Capture the cell that displays the provided text and extract its [x, y] central coordinate. 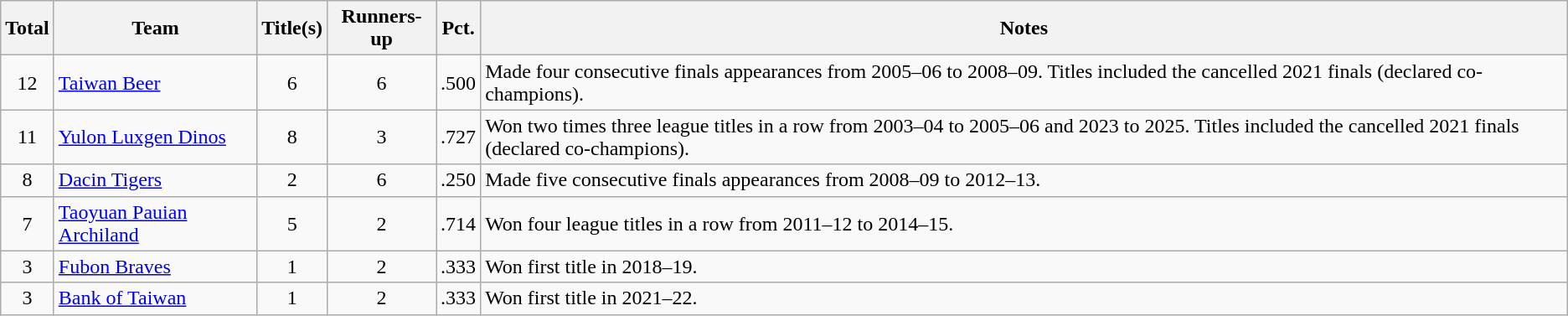
.500 [459, 82]
Won first title in 2018–19. [1024, 267]
Fubon Braves [155, 267]
Dacin Tigers [155, 180]
Yulon Luxgen Dinos [155, 137]
7 [28, 223]
11 [28, 137]
Bank of Taiwan [155, 298]
Total [28, 28]
Won four league titles in a row from 2011–12 to 2014–15. [1024, 223]
Pct. [459, 28]
Made five consecutive finals appearances from 2008–09 to 2012–13. [1024, 180]
5 [292, 223]
Notes [1024, 28]
12 [28, 82]
Won first title in 2021–22. [1024, 298]
Runners-up [382, 28]
.714 [459, 223]
Title(s) [292, 28]
Taoyuan Pauian Archiland [155, 223]
.250 [459, 180]
Made four consecutive finals appearances from 2005–06 to 2008–09. Titles included the cancelled 2021 finals (declared co-champions). [1024, 82]
Taiwan Beer [155, 82]
.727 [459, 137]
Team [155, 28]
